Search for the cell housing the specified text and yield its [x, y] center coordinate. 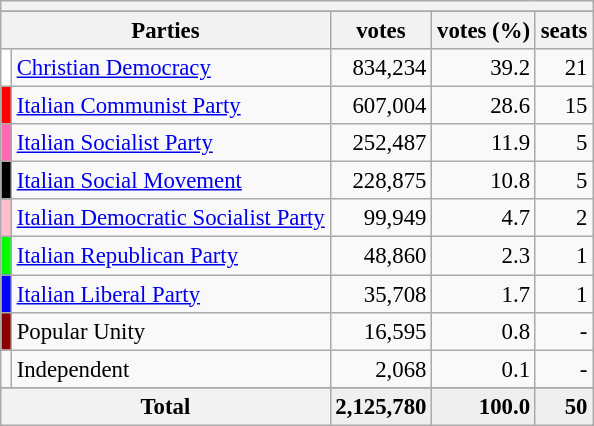
Independent [170, 369]
21 [564, 68]
2 [564, 219]
Italian Liberal Party [170, 294]
834,234 [381, 68]
228,875 [381, 181]
votes (%) [484, 31]
Christian Democracy [170, 68]
39.2 [484, 68]
1.7 [484, 294]
252,487 [381, 143]
2.3 [484, 256]
0.1 [484, 369]
Italian Republican Party [170, 256]
28.6 [484, 106]
10.8 [484, 181]
seats [564, 31]
50 [564, 406]
99,949 [381, 219]
35,708 [381, 294]
100.0 [484, 406]
Italian Social Movement [170, 181]
Italian Democratic Socialist Party [170, 219]
4.7 [484, 219]
Total [166, 406]
0.8 [484, 331]
2,068 [381, 369]
48,860 [381, 256]
votes [381, 31]
Parties [166, 31]
2,125,780 [381, 406]
11.9 [484, 143]
Italian Communist Party [170, 106]
Popular Unity [170, 331]
607,004 [381, 106]
16,595 [381, 331]
Italian Socialist Party [170, 143]
15 [564, 106]
